Return the [x, y] coordinate for the center point of the cell that contains the specified text.  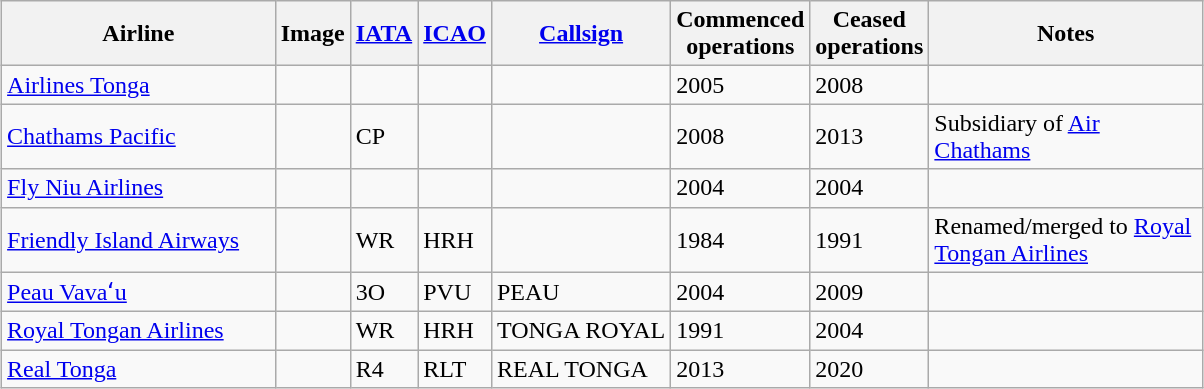
PVU [455, 292]
Ceasedoperations [870, 34]
3O [384, 292]
Chathams Pacific [139, 136]
Commencedoperations [740, 34]
Royal Tongan Airlines [139, 331]
R4 [384, 369]
Fly Niu Airlines [139, 188]
Notes [1066, 34]
Airline [139, 34]
ICAO [455, 34]
Subsidiary of Air Chathams [1066, 136]
CP [384, 136]
REAL TONGA [580, 369]
2020 [870, 369]
PEAU [580, 292]
RLT [455, 369]
Real Tonga [139, 369]
2009 [870, 292]
Renamed/merged to Royal Tongan Airlines [1066, 240]
2005 [740, 85]
Friendly Island Airways [139, 240]
1984 [740, 240]
Image [312, 34]
Airlines Tonga [139, 85]
IATA [384, 34]
Callsign [580, 34]
TONGA ROYAL [580, 331]
Peau Vavaʻu [139, 292]
